Detect which cell encompasses the target text, then output its [X, Y] center coordinate. 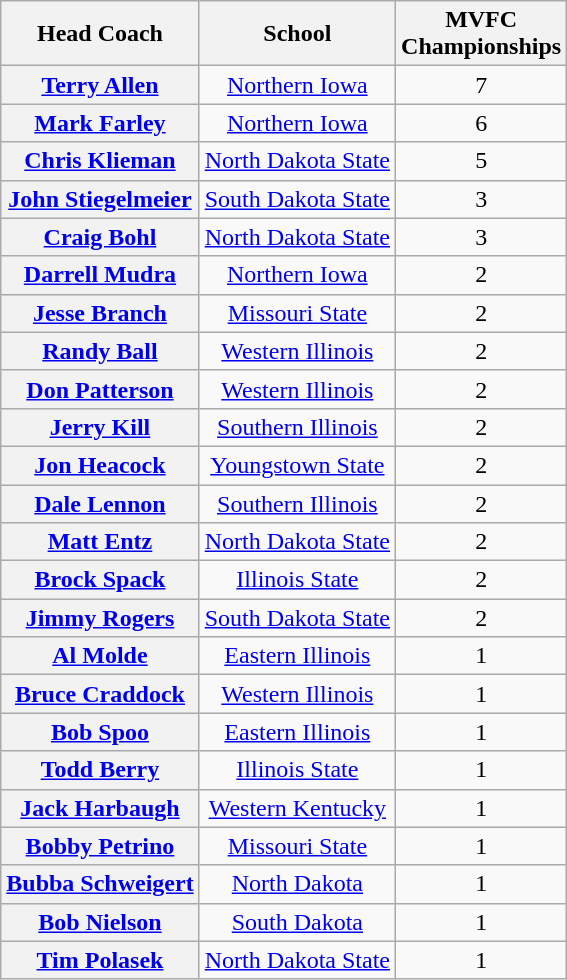
Darrell Mudra [100, 275]
Jack Harbaugh [100, 808]
Todd Berry [100, 770]
Jesse Branch [100, 313]
School [297, 34]
Brock Spack [100, 580]
Mark Farley [100, 123]
Youngstown State [297, 465]
7 [482, 85]
North Dakota [297, 884]
6 [482, 123]
South Dakota [297, 922]
Craig Bohl [100, 237]
Dale Lennon [100, 503]
Tim Polasek [100, 960]
Jerry Kill [100, 427]
Bubba Schweigert [100, 884]
Bob Nielson [100, 922]
Chris Klieman [100, 161]
Don Patterson [100, 389]
MVFCChampionships [482, 34]
Randy Ball [100, 351]
Bob Spoo [100, 732]
Matt Entz [100, 542]
Jimmy Rogers [100, 618]
John Stiegelmeier [100, 199]
Head Coach [100, 34]
Al Molde [100, 656]
Terry Allen [100, 85]
Bobby Petrino [100, 846]
Bruce Craddock [100, 694]
5 [482, 161]
Jon Heacock [100, 465]
Western Kentucky [297, 808]
